Output the [x, y] coordinate of the center of the cell containing the given text.  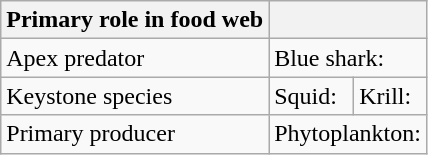
Phytoplankton: [348, 134]
Apex predator [135, 58]
Primary role in food web [135, 20]
Keystone species [135, 96]
Squid: [312, 96]
Blue shark: [348, 58]
Krill: [390, 96]
Primary producer [135, 134]
